Provide the [X, Y] coordinate of the cell's center where the given text is located.  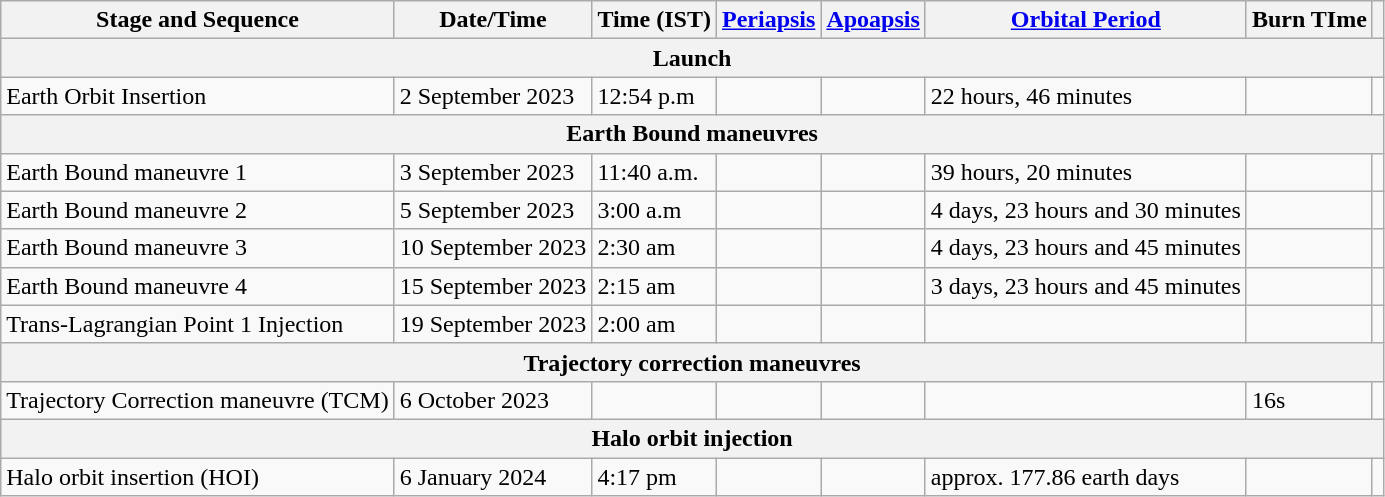
Orbital Period [1086, 20]
Trajectory Correction maneuvre (TCM) [198, 400]
22 hours, 46 minutes [1086, 96]
3 September 2023 [493, 172]
19 September 2023 [493, 324]
Date/Time [493, 20]
Trans-Lagrangian Point 1 Injection [198, 324]
Earth Bound maneuvre 2 [198, 210]
Periapsis [768, 20]
4 days, 23 hours and 30 minutes [1086, 210]
Launch [692, 58]
Earth Orbit Insertion [198, 96]
15 September 2023 [493, 286]
4 days, 23 hours and 45 minutes [1086, 248]
3:00 a.m [654, 210]
2:00 am [654, 324]
39 hours, 20 minutes [1086, 172]
6 October 2023 [493, 400]
10 September 2023 [493, 248]
Earth Bound maneuvre 1 [198, 172]
Apoapsis [873, 20]
4:17 pm [654, 477]
11:40 a.m. [654, 172]
Trajectory correction maneuvres [692, 362]
Earth Bound maneuvre 3 [198, 248]
2:30 am [654, 248]
Halo orbit insertion (HOI) [198, 477]
5 September 2023 [493, 210]
Stage and Sequence [198, 20]
Burn TIme [1309, 20]
Earth Bound maneuvres [692, 134]
3 days, 23 hours and 45 minutes [1086, 286]
12:54 p.m [654, 96]
6 January 2024 [493, 477]
2 September 2023 [493, 96]
2:15 am [654, 286]
16s [1309, 400]
Halo orbit injection [692, 438]
Earth Bound maneuvre 4 [198, 286]
Time (IST) [654, 20]
approx. 177.86 earth days [1086, 477]
